Output the (X, Y) coordinate of the center of the cell containing the given text.  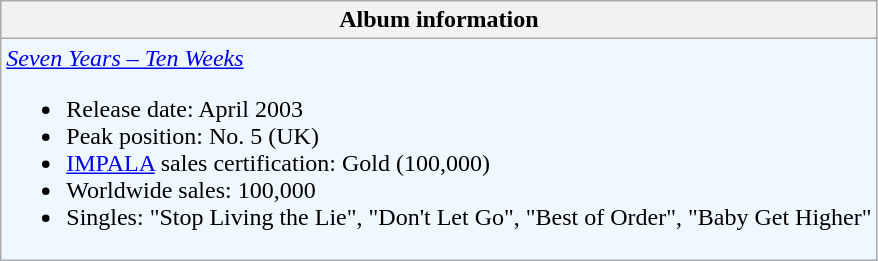
Album information (439, 20)
